Capture the cell that displays the provided text and extract its (X, Y) central coordinate. 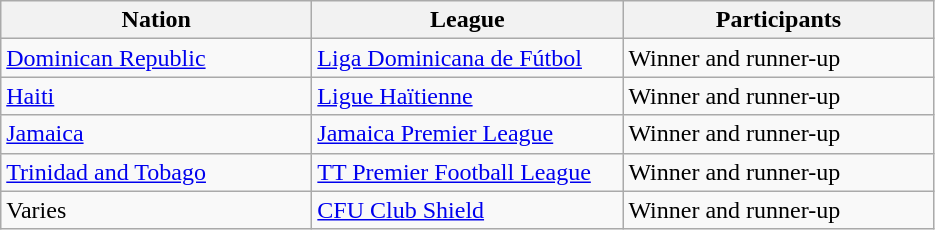
Haiti (156, 96)
Nation (156, 20)
Jamaica (156, 134)
Dominican Republic (156, 58)
Ligue Haïtienne (468, 96)
Participants (778, 20)
Jamaica Premier League (468, 134)
Trinidad and Tobago (156, 172)
League (468, 20)
Varies (156, 210)
TT Premier Football League (468, 172)
Liga Dominicana de Fútbol (468, 58)
CFU Club Shield (468, 210)
